Provide the [x, y] coordinate of the cell's center where the given text is located.  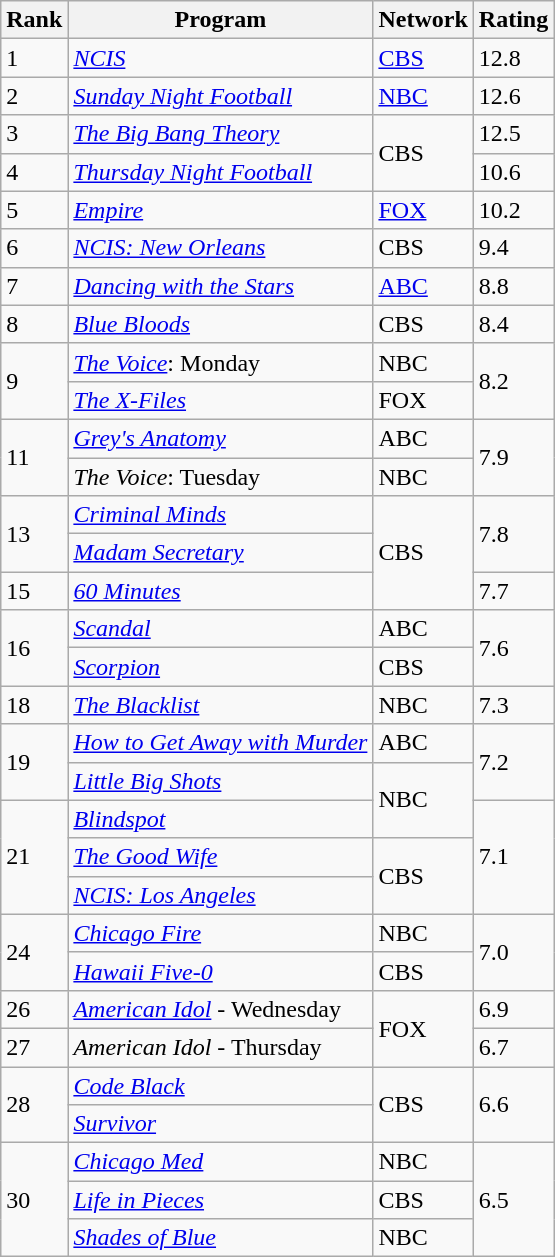
6.5 [513, 1200]
The Voice: Tuesday [220, 477]
7.2 [513, 762]
The Big Bang Theory [220, 134]
10.2 [513, 210]
30 [34, 1200]
3 [34, 134]
7.8 [513, 534]
Life in Pieces [220, 1200]
Madam Secretary [220, 553]
Shades of Blue [220, 1238]
4 [34, 172]
Scandal [220, 629]
7.9 [513, 457]
Scorpion [220, 667]
Empire [220, 210]
8.8 [513, 286]
7.6 [513, 648]
Survivor [220, 1124]
Criminal Minds [220, 515]
1 [34, 58]
Blue Bloods [220, 324]
Code Black [220, 1085]
10.6 [513, 172]
9.4 [513, 248]
60 Minutes [220, 591]
6.7 [513, 1047]
Little Big Shots [220, 781]
12.6 [513, 96]
26 [34, 1009]
Rank [34, 20]
Network [423, 20]
7.0 [513, 952]
Chicago Fire [220, 933]
13 [34, 534]
NCIS: New Orleans [220, 248]
Hawaii Five-0 [220, 971]
The Voice: Monday [220, 362]
16 [34, 648]
6.9 [513, 1009]
Rating [513, 20]
12.8 [513, 58]
5 [34, 210]
Grey's Anatomy [220, 438]
19 [34, 762]
Thursday Night Football [220, 172]
28 [34, 1104]
NCIS: Los Angeles [220, 895]
The X-Files [220, 400]
7 [34, 286]
18 [34, 705]
15 [34, 591]
Program [220, 20]
NCIS [220, 58]
8.2 [513, 381]
Blindspot [220, 819]
7.7 [513, 591]
American Idol - Wednesday [220, 1009]
How to Get Away with Murder [220, 743]
Chicago Med [220, 1162]
8.4 [513, 324]
6.6 [513, 1104]
27 [34, 1047]
9 [34, 381]
7.3 [513, 705]
12.5 [513, 134]
The Good Wife [220, 857]
Sunday Night Football [220, 96]
21 [34, 857]
24 [34, 952]
2 [34, 96]
Dancing with the Stars [220, 286]
6 [34, 248]
The Blacklist [220, 705]
7.1 [513, 857]
American Idol - Thursday [220, 1047]
8 [34, 324]
11 [34, 457]
